Identify which cell holds the provided text, then report its (X, Y) central coordinate. 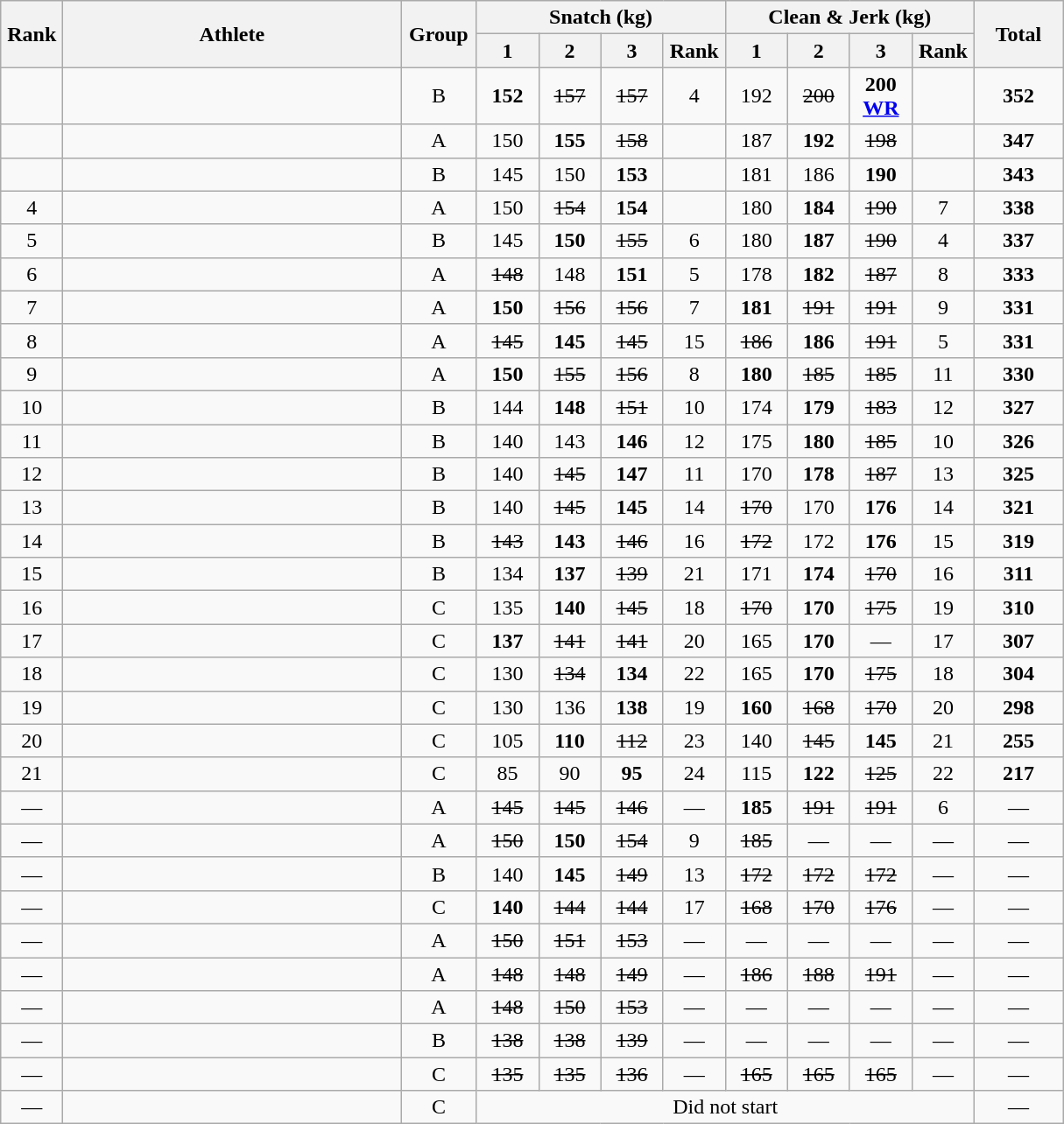
198 (881, 141)
115 (757, 774)
307 (1018, 641)
158 (632, 141)
125 (881, 774)
171 (757, 574)
152 (508, 96)
184 (818, 207)
352 (1018, 96)
343 (1018, 174)
182 (818, 274)
112 (632, 741)
90 (569, 774)
179 (818, 407)
147 (632, 474)
183 (881, 407)
217 (1018, 774)
160 (757, 707)
24 (694, 774)
200 WR (881, 96)
95 (632, 774)
311 (1018, 574)
110 (569, 741)
200 (818, 96)
105 (508, 741)
347 (1018, 141)
Group (439, 34)
321 (1018, 508)
Snatch (kg) (601, 18)
327 (1018, 407)
85 (508, 774)
330 (1018, 374)
Athlete (232, 34)
337 (1018, 241)
Clean & Jerk (kg) (849, 18)
255 (1018, 741)
319 (1018, 541)
310 (1018, 608)
23 (694, 741)
122 (818, 774)
188 (818, 974)
304 (1018, 674)
338 (1018, 207)
326 (1018, 440)
325 (1018, 474)
Did not start (725, 1107)
Total (1018, 34)
298 (1018, 707)
333 (1018, 274)
